Provide the [x, y] coordinate of the cell's center where the given text is located.  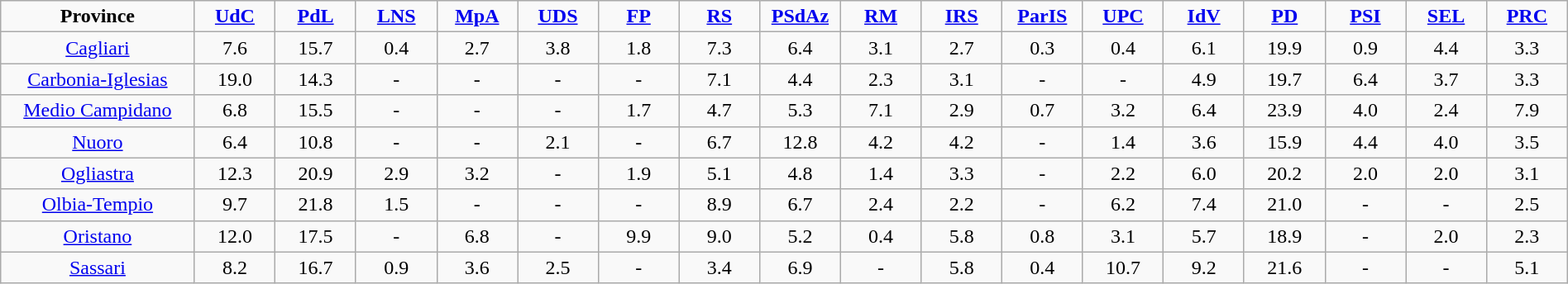
4.9 [1204, 79]
2.1 [558, 142]
1.8 [638, 48]
LNS [396, 17]
Ogliastra [98, 173]
ParIS [1043, 17]
5.2 [801, 236]
Cagliari [98, 48]
6.2 [1123, 205]
7.9 [1527, 111]
MpA [477, 17]
19.7 [1284, 79]
3.4 [719, 267]
3.7 [1446, 79]
8.2 [235, 267]
14.3 [316, 79]
15.9 [1284, 142]
Sassari [98, 267]
IdV [1204, 17]
0.3 [1043, 48]
PD [1284, 17]
8.9 [719, 205]
9.0 [719, 236]
RM [881, 17]
16.7 [316, 267]
20.2 [1284, 173]
7.6 [235, 48]
Oristano [98, 236]
0.8 [1043, 236]
1.5 [396, 205]
19.9 [1284, 48]
3.5 [1527, 142]
19.0 [235, 79]
12.8 [801, 142]
Olbia-Tempio [98, 205]
PRC [1527, 17]
1.9 [638, 173]
12.3 [235, 173]
5.7 [1204, 236]
4.7 [719, 111]
21.0 [1284, 205]
PdL [316, 17]
12.0 [235, 236]
18.9 [1284, 236]
21.6 [1284, 267]
0.7 [1043, 111]
FP [638, 17]
Medio Campidano [98, 111]
7.4 [1204, 205]
10.7 [1123, 267]
6.0 [1204, 173]
Carbonia-Iglesias [98, 79]
7.3 [719, 48]
PSdAz [801, 17]
5.3 [801, 111]
3.8 [558, 48]
1.7 [638, 111]
UdC [235, 17]
15.5 [316, 111]
23.9 [1284, 111]
SEL [1446, 17]
6.9 [801, 267]
IRS [962, 17]
6.1 [1204, 48]
15.7 [316, 48]
Nuoro [98, 142]
10.8 [316, 142]
Province [98, 17]
20.9 [316, 173]
RS [719, 17]
4.8 [801, 173]
UPC [1123, 17]
9.7 [235, 205]
9.9 [638, 236]
17.5 [316, 236]
9.2 [1204, 267]
PSI [1365, 17]
21.8 [316, 205]
UDS [558, 17]
